Search for the cell housing the specified text and yield its (X, Y) center coordinate. 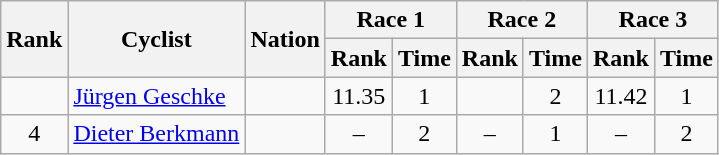
11.35 (358, 96)
Cyclist (156, 39)
4 (34, 134)
Nation (285, 39)
Race 3 (652, 20)
11.42 (620, 96)
Race 2 (522, 20)
Dieter Berkmann (156, 134)
Jürgen Geschke (156, 96)
Race 1 (390, 20)
